Detect which cell encompasses the target text, then output its (x, y) center coordinate. 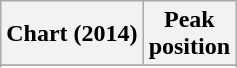
Chart (2014) (72, 34)
Peakposition (189, 34)
